Extract the (x, y) coordinate from the center of the cell holding the provided text.  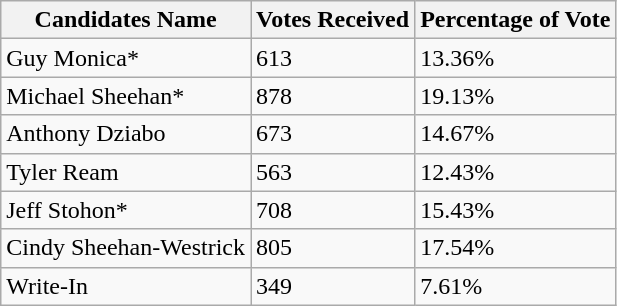
349 (332, 286)
805 (332, 248)
Write-In (126, 286)
Candidates Name (126, 20)
14.67% (516, 134)
Cindy Sheehan-Westrick (126, 248)
Votes Received (332, 20)
613 (332, 58)
15.43% (516, 210)
7.61% (516, 286)
878 (332, 96)
Percentage of Vote (516, 20)
19.13% (516, 96)
Tyler Ream (126, 172)
Jeff Stohon* (126, 210)
673 (332, 134)
17.54% (516, 248)
Guy Monica* (126, 58)
Michael Sheehan* (126, 96)
Anthony Dziabo (126, 134)
13.36% (516, 58)
12.43% (516, 172)
563 (332, 172)
708 (332, 210)
